Scan for the cell matching the given text and deliver its [X, Y] coordinate at center. 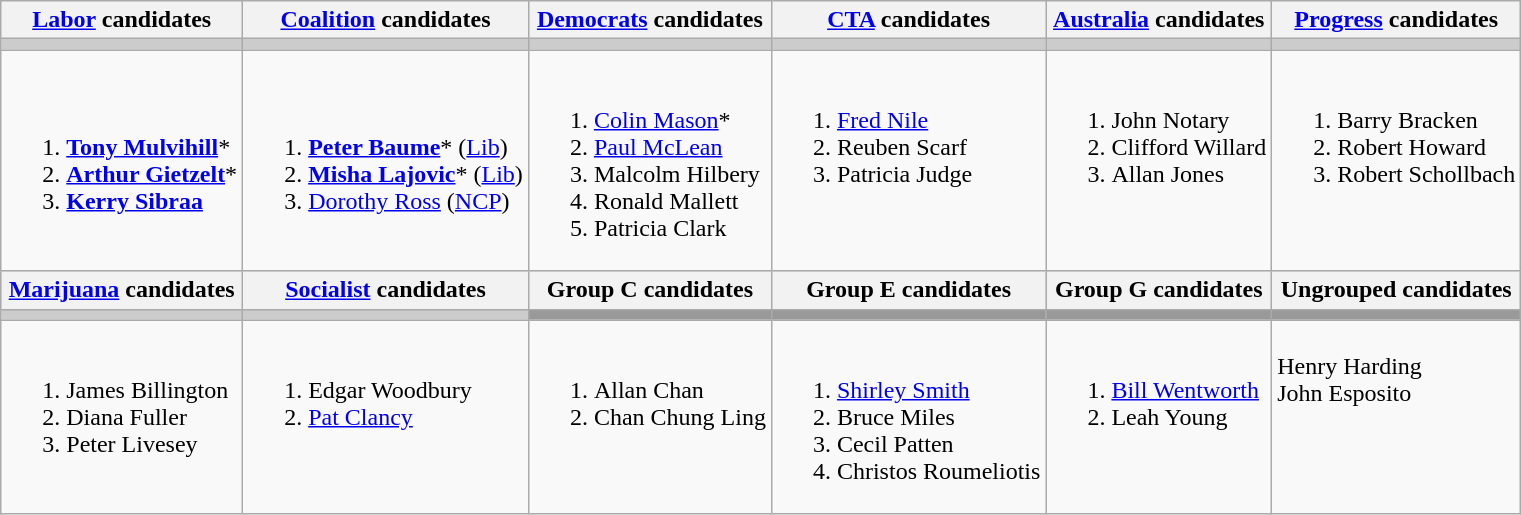
Labor candidates [122, 20]
Henry Harding John Esposito [1396, 417]
Ungrouped candidates [1396, 290]
Group G candidates [1159, 290]
Progress candidates [1396, 20]
Coalition candidates [386, 20]
Peter Baume* (Lib)Misha Lajovic* (Lib)Dorothy Ross (NCP) [386, 160]
Democrats candidates [650, 20]
Colin Mason*Paul McLeanMalcolm HilberyRonald MallettPatricia Clark [650, 160]
John NotaryClifford WillardAllan Jones [1159, 160]
Bill WentworthLeah Young [1159, 417]
James BillingtonDiana FullerPeter Livesey [122, 417]
Edgar WoodburyPat Clancy [386, 417]
Socialist candidates [386, 290]
Tony Mulvihill*Arthur Gietzelt*Kerry Sibraa [122, 160]
Allan ChanChan Chung Ling [650, 417]
CTA candidates [908, 20]
Australia candidates [1159, 20]
Barry BrackenRobert HowardRobert Schollbach [1396, 160]
Group C candidates [650, 290]
Shirley SmithBruce MilesCecil PattenChristos Roumeliotis [908, 417]
Group E candidates [908, 290]
Marijuana candidates [122, 290]
Fred NileReuben ScarfPatricia Judge [908, 160]
